Output the (x, y) coordinate of the center of the cell containing the given text.  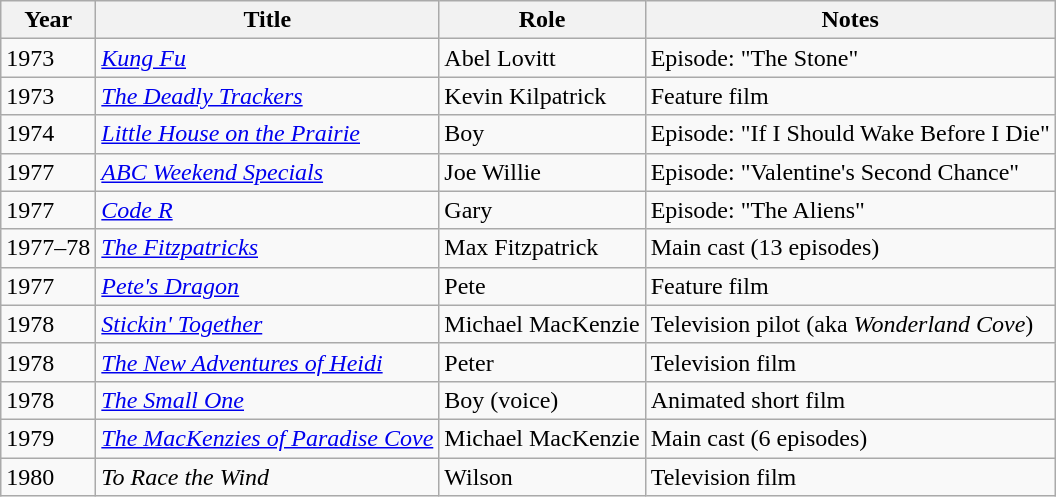
Title (268, 20)
Main cast (6 episodes) (850, 438)
Pete (542, 286)
Boy (voice) (542, 400)
The Fitzpatricks (268, 248)
The Deadly Trackers (268, 96)
Kung Fu (268, 58)
Abel Lovitt (542, 58)
1974 (48, 134)
To Race the Wind (268, 477)
Boy (542, 134)
Animated short film (850, 400)
The New Adventures of Heidi (268, 362)
Little House on the Prairie (268, 134)
Television pilot (aka Wonderland Cove) (850, 324)
Episode: "If I Should Wake Before I Die" (850, 134)
ABC Weekend Specials (268, 172)
Stickin' Together (268, 324)
Wilson (542, 477)
Peter (542, 362)
Kevin Kilpatrick (542, 96)
Role (542, 20)
1977–78 (48, 248)
The Small One (268, 400)
Joe Willie (542, 172)
The MacKenzies of Paradise Cove (268, 438)
Gary (542, 210)
Year (48, 20)
Episode: "The Stone" (850, 58)
1979 (48, 438)
Pete's Dragon (268, 286)
1980 (48, 477)
Main cast (13 episodes) (850, 248)
Code R (268, 210)
Episode: "The Aliens" (850, 210)
Max Fitzpatrick (542, 248)
Episode: "Valentine's Second Chance" (850, 172)
Notes (850, 20)
